For the text-containing cell, return its midpoint in (X, Y) coordinate format. 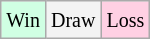
Win (24, 20)
Draw (72, 20)
Loss (126, 20)
